Return (X, Y) of the center of cell containing provided text 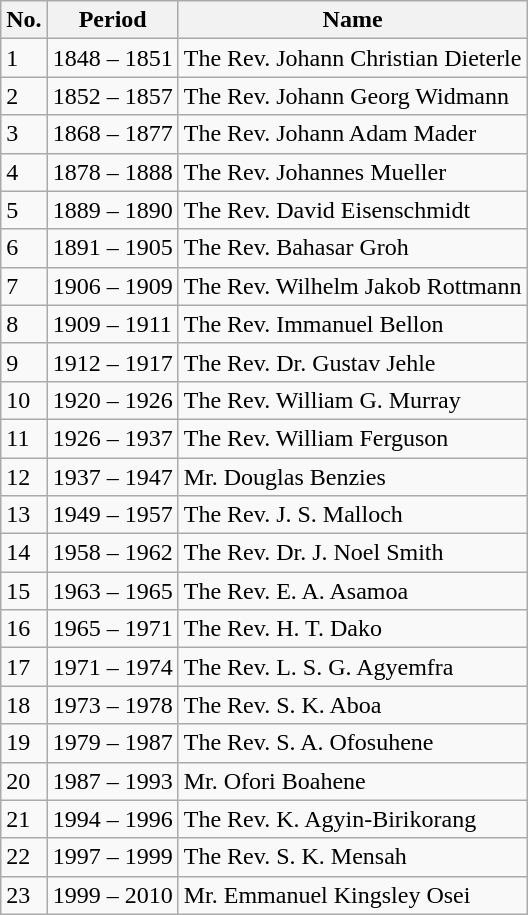
15 (24, 591)
The Rev. E. A. Asamoa (352, 591)
1912 – 1917 (112, 362)
1997 – 1999 (112, 857)
1971 – 1974 (112, 667)
21 (24, 819)
The Rev. Wilhelm Jakob Rottmann (352, 286)
9 (24, 362)
1906 – 1909 (112, 286)
2 (24, 96)
1965 – 1971 (112, 629)
1963 – 1965 (112, 591)
The Rev. S. A. Ofosuhene (352, 743)
The Rev. William G. Murray (352, 400)
The Rev. K. Agyin-Birikorang (352, 819)
The Rev. Dr. J. Noel Smith (352, 553)
The Rev. Johann Adam Mader (352, 134)
1852 – 1857 (112, 96)
1909 – 1911 (112, 324)
1889 – 1890 (112, 210)
8 (24, 324)
19 (24, 743)
6 (24, 248)
The Rev. William Ferguson (352, 438)
The Rev. Johann Christian Dieterle (352, 58)
13 (24, 515)
18 (24, 705)
12 (24, 477)
Period (112, 20)
17 (24, 667)
4 (24, 172)
1891 – 1905 (112, 248)
The Rev. Dr. Gustav Jehle (352, 362)
Name (352, 20)
5 (24, 210)
Mr. Ofori Boahene (352, 781)
1994 – 1996 (112, 819)
7 (24, 286)
Mr. Douglas Benzies (352, 477)
1878 – 1888 (112, 172)
No. (24, 20)
The Rev. H. T. Dako (352, 629)
The Rev. Bahasar Groh (352, 248)
The Rev. Johannes Mueller (352, 172)
The Rev. David Eisenschmidt (352, 210)
1958 – 1962 (112, 553)
22 (24, 857)
1920 – 1926 (112, 400)
16 (24, 629)
11 (24, 438)
1999 – 2010 (112, 895)
The Rev. S. K. Mensah (352, 857)
The Rev. L. S. G. Agyemfra (352, 667)
14 (24, 553)
1 (24, 58)
The Rev. J. S. Malloch (352, 515)
1937 – 1947 (112, 477)
1926 – 1937 (112, 438)
1868 – 1877 (112, 134)
3 (24, 134)
1949 – 1957 (112, 515)
10 (24, 400)
1848 – 1851 (112, 58)
The Rev. Immanuel Bellon (352, 324)
The Rev. S. K. Aboa (352, 705)
1973 – 1978 (112, 705)
The Rev. Johann Georg Widmann (352, 96)
1987 – 1993 (112, 781)
23 (24, 895)
1979 – 1987 (112, 743)
Mr. Emmanuel Kingsley Osei (352, 895)
20 (24, 781)
